Capture the cell that displays the provided text and extract its [X, Y] central coordinate. 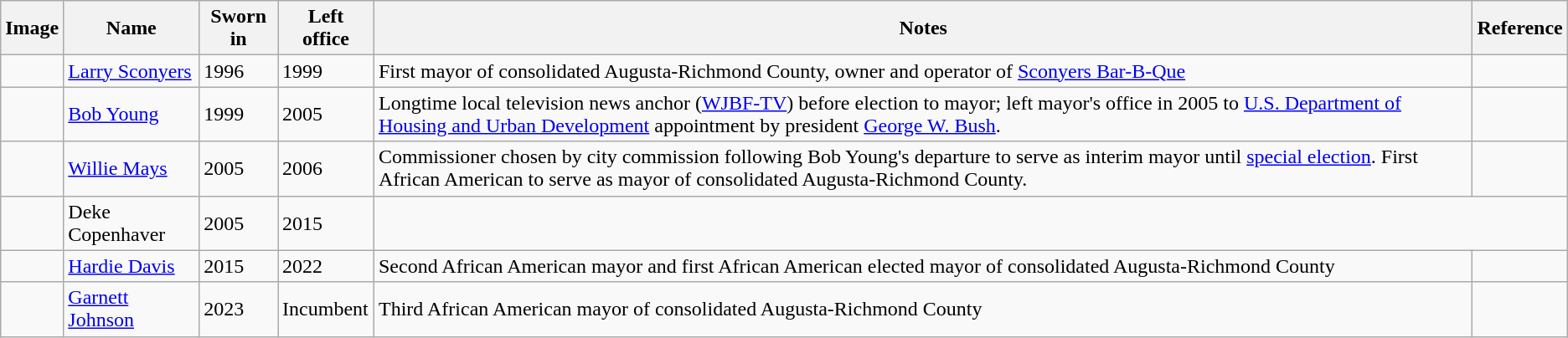
Left office [327, 28]
2022 [327, 266]
First mayor of consolidated Augusta-Richmond County, owner and operator of Sconyers Bar-B-Que [923, 71]
Garnett Johnson [132, 310]
Larry Sconyers [132, 71]
2023 [239, 310]
Name [132, 28]
Notes [923, 28]
Hardie Davis [132, 266]
Deke Copenhaver [132, 223]
Third African American mayor of consolidated Augusta-Richmond County [923, 310]
Incumbent [327, 310]
Image [32, 28]
2006 [327, 169]
Reference [1519, 28]
Bob Young [132, 114]
1996 [239, 71]
Willie Mays [132, 169]
Second African American mayor and first African American elected mayor of consolidated Augusta-Richmond County [923, 266]
Sworn in [239, 28]
